Return the [X, Y] coordinate for the center point of the cell that contains the specified text.  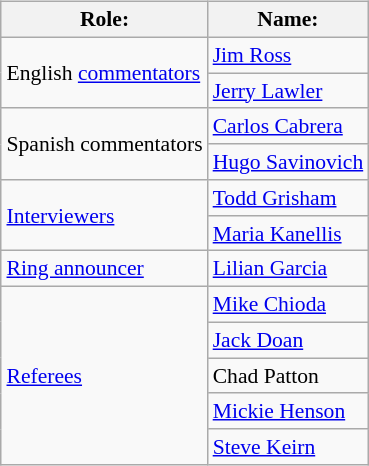
Hugo Savinovich [288, 162]
Chad Patton [288, 376]
Role: [104, 20]
Interviewers [104, 216]
Carlos Cabrera [288, 126]
Mickie Henson [288, 411]
Todd Grisham [288, 198]
Jerry Lawler [288, 91]
Spanish commentators [104, 144]
Maria Kanellis [288, 233]
Ring announcer [104, 269]
English commentators [104, 72]
Name: [288, 20]
Jim Ross [288, 55]
Lilian Garcia [288, 269]
Mike Chioda [288, 305]
Steve Keirn [288, 447]
Referees [104, 376]
Jack Doan [288, 340]
